From the cell containing the given text, extract its center point as [x, y] coordinate. 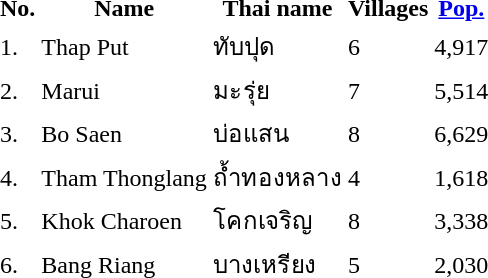
7 [388, 90]
4 [388, 177]
ถ้ำทองหลาง [277, 177]
โคกเจริญ [277, 220]
ทับปุด [277, 46]
Thap Put [124, 46]
Tham Thonglang [124, 177]
บ่อแสน [277, 134]
Bo Saen [124, 134]
Khok Charoen [124, 220]
Marui [124, 90]
6 [388, 46]
มะรุ่ย [277, 90]
